Output the (x, y) coordinate of the center of the cell containing the given text.  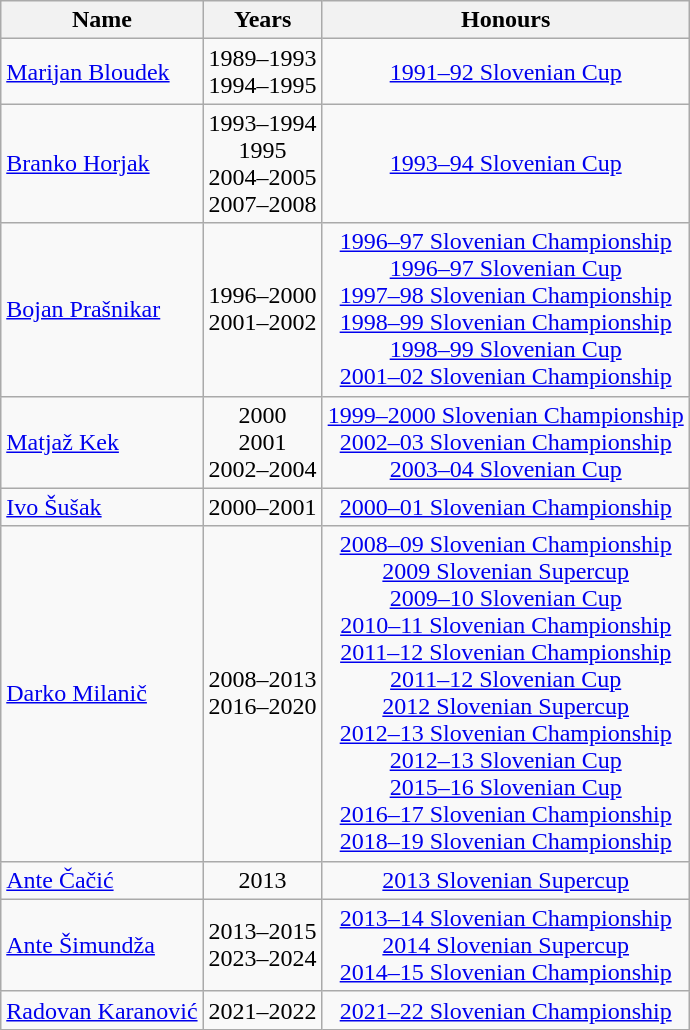
1999–2000 Slovenian Championship2002–03 Slovenian Championship2003–04 Slovenian Cup (506, 442)
1993–94 Slovenian Cup (506, 164)
2021–2022 (262, 1010)
2021–22 Slovenian Championship (506, 1010)
Radovan Karanović (102, 1010)
Marijan Bloudek (102, 72)
Bojan Prašnikar (102, 310)
Honours (506, 20)
Name (102, 20)
2013 Slovenian Supercup (506, 880)
Darko Milanič (102, 694)
Matjaž Kek (102, 442)
2000–01 Slovenian Championship (506, 507)
Ivo Šušak (102, 507)
1996–20002001–2002 (262, 310)
2013–14 Slovenian Championship2014 Slovenian Supercup2014–15 Slovenian Championship (506, 945)
2000–2001 (262, 507)
2008–20132016–2020 (262, 694)
1991–92 Slovenian Cup (506, 72)
Years (262, 20)
Ante Čačić (102, 880)
1989–19931994–1995 (262, 72)
1993–199419952004–20052007–2008 (262, 164)
2013 (262, 880)
Ante Šimundža (102, 945)
2013–20152023–2024 (262, 945)
Branko Horjak (102, 164)
200020012002–2004 (262, 442)
